Determine the [X, Y] coordinate at the center of the cell enclosing the given text.  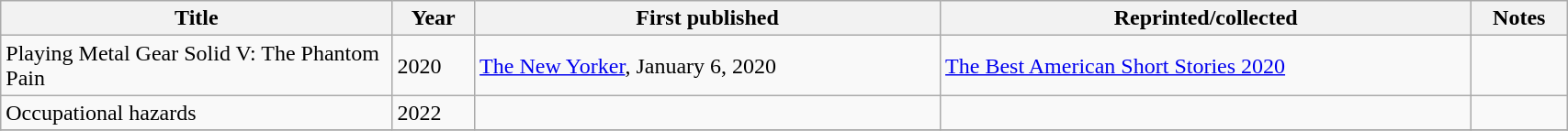
2020 [434, 66]
Title [197, 18]
Occupational hazards [197, 113]
Year [434, 18]
Playing Metal Gear Solid V: The Phantom Pain [197, 66]
Reprinted/collected [1206, 18]
Notes [1519, 18]
First published [707, 18]
The Best American Short Stories 2020 [1206, 66]
The New Yorker, January 6, 2020 [707, 66]
2022 [434, 113]
